Locate the cell with the specified text and output its [x, y] center coordinate. 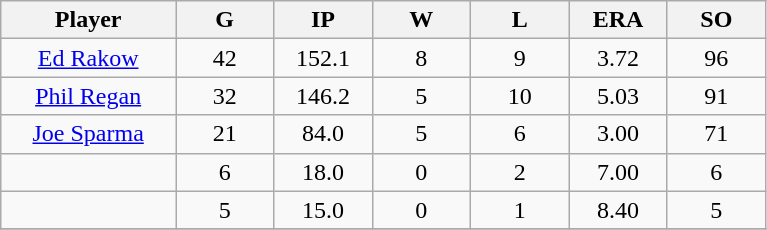
3.00 [618, 134]
W [421, 20]
32 [225, 96]
96 [716, 58]
7.00 [618, 172]
Ed Rakow [88, 58]
Player [88, 20]
2 [520, 172]
10 [520, 96]
Joe Sparma [88, 134]
1 [520, 210]
SO [716, 20]
L [520, 20]
18.0 [323, 172]
84.0 [323, 134]
9 [520, 58]
91 [716, 96]
G [225, 20]
146.2 [323, 96]
42 [225, 58]
15.0 [323, 210]
21 [225, 134]
8 [421, 58]
152.1 [323, 58]
IP [323, 20]
ERA [618, 20]
5.03 [618, 96]
8.40 [618, 210]
71 [716, 134]
3.72 [618, 58]
Phil Regan [88, 96]
